Output the [x, y] coordinate of the center of the cell containing the given text.  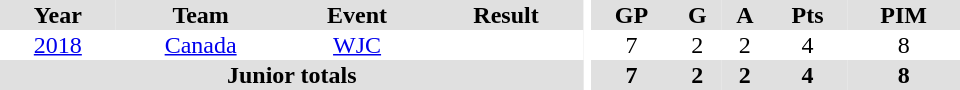
WJC [358, 45]
G [698, 15]
Year [58, 15]
Event [358, 15]
Pts [808, 15]
Junior totals [292, 75]
Team [201, 15]
GP [631, 15]
A [745, 15]
2018 [58, 45]
PIM [904, 15]
Canada [201, 45]
Result [506, 15]
